From the cell containing the given text, extract its center point as [X, Y] coordinate. 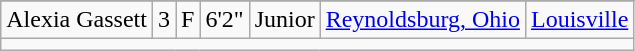
Junior [284, 20]
3 [164, 20]
Alexia Gassett [77, 20]
6'2" [224, 20]
Reynoldsburg, Ohio [422, 20]
Louisville [579, 20]
F [188, 20]
